Locate the cell with the specified text and output its (X, Y) center coordinate. 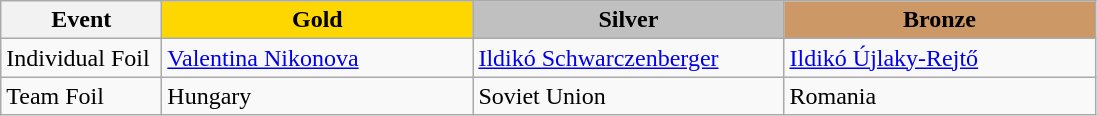
Valentina Nikonova (318, 58)
Individual Foil (82, 58)
Team Foil (82, 96)
Romania (940, 96)
Gold (318, 20)
Silver (628, 20)
Ildikó Újlaky-Rejtő (940, 58)
Bronze (940, 20)
Event (82, 20)
Soviet Union (628, 96)
Ildikó Schwarczenberger (628, 58)
Hungary (318, 96)
